Return the [X, Y] coordinate for the center point of the cell that contains the specified text.  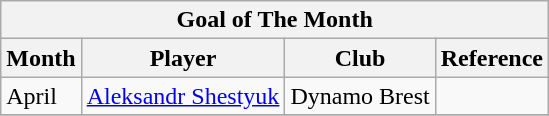
Reference [492, 58]
Goal of The Month [275, 20]
Aleksandr Shestyuk [183, 96]
Club [360, 58]
April [41, 96]
Dynamo Brest [360, 96]
Player [183, 58]
Month [41, 58]
